Determine the (x, y) coordinate at the center of the cell enclosing the given text.  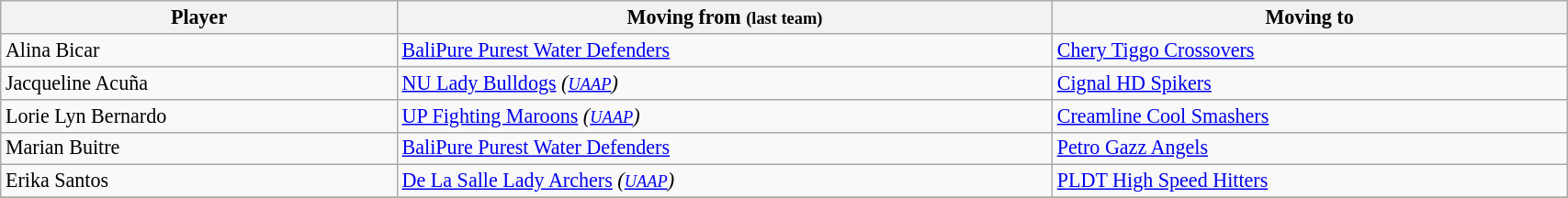
UP Fighting Maroons (UAAP) (724, 115)
Erika Santos (199, 181)
Creamline Cool Smashers (1310, 115)
Moving to (1310, 16)
Lorie Lyn Bernardo (199, 115)
Jacqueline Acuña (199, 82)
De La Salle Lady Archers (UAAP) (724, 181)
Moving from (last team) (724, 16)
Cignal HD Spikers (1310, 82)
Chery Tiggo Crossovers (1310, 49)
Petro Gazz Angels (1310, 148)
Alina Bicar (199, 49)
Marian Buitre (199, 148)
PLDT High Speed Hitters (1310, 181)
Player (199, 16)
NU Lady Bulldogs (UAAP) (724, 82)
